Scan for the cell matching the given text and deliver its (X, Y) coordinate at center. 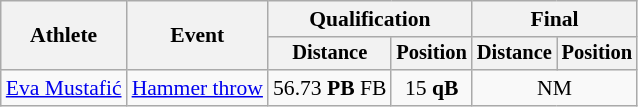
Hammer throw (198, 88)
Final (554, 19)
Athlete (64, 36)
Event (198, 36)
NM (554, 88)
Qualification (370, 19)
56.73 PB FB (330, 88)
15 qB (431, 88)
Eva Mustafić (64, 88)
